Search for the cell housing the specified text and yield its [X, Y] center coordinate. 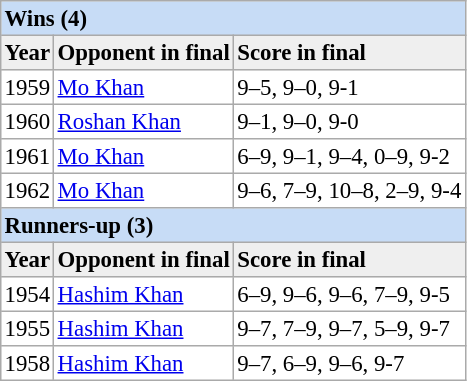
9–1, 9–0, 9-0 [350, 121]
1959 [28, 87]
9–6, 7–9, 10–8, 2–9, 9-4 [350, 190]
6–9, 9–6, 9–6, 7–9, 9-5 [350, 294]
Runners-up (3) [233, 225]
1955 [28, 328]
1954 [28, 294]
9–7, 6–9, 9–6, 9-7 [350, 363]
1958 [28, 363]
1962 [28, 190]
Wins (4) [233, 18]
9–7, 7–9, 9–7, 5–9, 9-7 [350, 328]
6–9, 9–1, 9–4, 0–9, 9-2 [350, 156]
1960 [28, 121]
1961 [28, 156]
9–5, 9–0, 9-1 [350, 87]
Roshan Khan [144, 121]
